Return the [x, y] coordinate for the center point of the cell that contains the specified text.  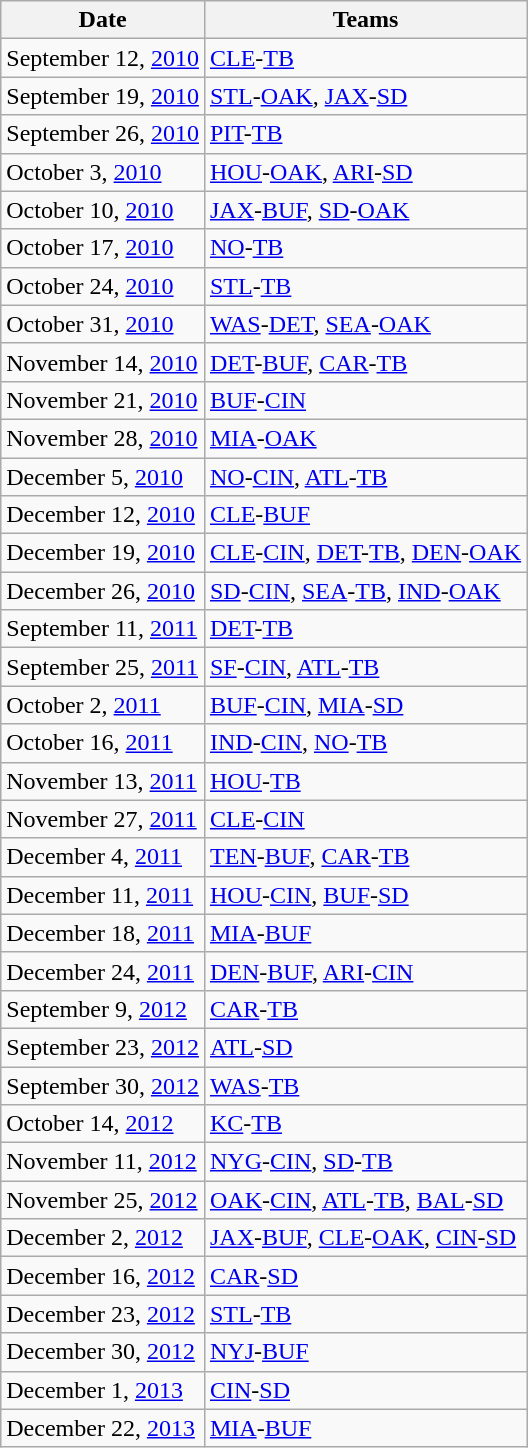
November 11, 2012 [103, 1162]
December 11, 2011 [103, 895]
September 12, 2010 [103, 58]
November 25, 2012 [103, 1200]
December 18, 2011 [103, 933]
STL-OAK, JAX-SD [365, 96]
December 4, 2011 [103, 857]
BUF-CIN [365, 400]
CLE-BUF [365, 515]
September 30, 2012 [103, 1085]
HOU-CIN, BUF-SD [365, 895]
Teams [365, 20]
IND-CIN, NO-TB [365, 743]
November 27, 2011 [103, 819]
TEN-BUF, CAR-TB [365, 857]
December 23, 2012 [103, 1314]
December 2, 2012 [103, 1238]
October 24, 2010 [103, 286]
September 23, 2012 [103, 1047]
JAX-BUF, SD-OAK [365, 210]
DEN-BUF, ARI-CIN [365, 971]
NYG-CIN, SD-TB [365, 1162]
CAR-SD [365, 1276]
October 14, 2012 [103, 1124]
BUF-CIN, MIA-SD [365, 705]
December 5, 2010 [103, 477]
ATL-SD [365, 1047]
NO-TB [365, 248]
November 13, 2011 [103, 781]
October 16, 2011 [103, 743]
NO-CIN, ATL-TB [365, 477]
OAK-CIN, ATL-TB, BAL-SD [365, 1200]
December 16, 2012 [103, 1276]
HOU-OAK, ARI-SD [365, 172]
December 22, 2013 [103, 1428]
JAX-BUF, CLE-OAK, CIN-SD [365, 1238]
September 9, 2012 [103, 1009]
CLE-CIN, DET-TB, DEN-OAK [365, 553]
October 2, 2011 [103, 705]
November 28, 2010 [103, 438]
November 14, 2010 [103, 362]
November 21, 2010 [103, 400]
December 24, 2011 [103, 971]
CAR-TB [365, 1009]
CLE-CIN [365, 819]
December 12, 2010 [103, 515]
KC-TB [365, 1124]
September 11, 2011 [103, 629]
October 17, 2010 [103, 248]
SD-CIN, SEA-TB, IND-OAK [365, 591]
December 1, 2013 [103, 1390]
NYJ-BUF [365, 1352]
September 19, 2010 [103, 96]
December 19, 2010 [103, 553]
WAS-DET, SEA-OAK [365, 324]
October 31, 2010 [103, 324]
September 25, 2011 [103, 667]
Date [103, 20]
SF-CIN, ATL-TB [365, 667]
October 10, 2010 [103, 210]
December 30, 2012 [103, 1352]
CIN-SD [365, 1390]
DET-TB [365, 629]
MIA-OAK [365, 438]
CLE-TB [365, 58]
October 3, 2010 [103, 172]
HOU-TB [365, 781]
DET-BUF, CAR-TB [365, 362]
WAS-TB [365, 1085]
September 26, 2010 [103, 134]
PIT-TB [365, 134]
December 26, 2010 [103, 591]
